Find where the given text appears and provide that cell's center as [X, Y] coordinate. 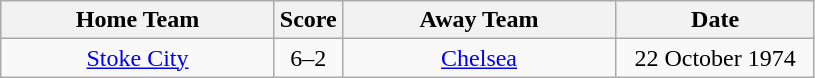
Date [716, 20]
22 October 1974 [716, 58]
Away Team [479, 20]
Chelsea [479, 58]
Stoke City [138, 58]
Home Team [138, 20]
6–2 [308, 58]
Score [308, 20]
